Return [X, Y] of the center of cell containing provided text 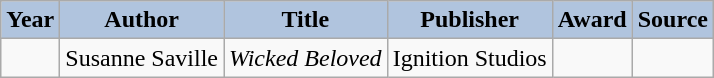
Ignition Studios [470, 58]
Publisher [470, 20]
Wicked Beloved [306, 58]
Source [672, 20]
Author [142, 20]
Award [592, 20]
Year [30, 20]
Title [306, 20]
Susanne Saville [142, 58]
